Search for the cell housing the specified text and yield its [X, Y] center coordinate. 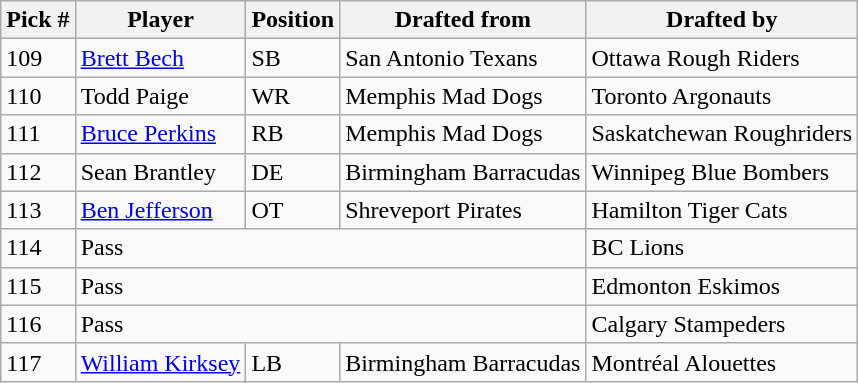
San Antonio Texans [463, 58]
Calgary Stampeders [722, 324]
OT [293, 210]
116 [38, 324]
DE [293, 172]
112 [38, 172]
111 [38, 134]
Pick # [38, 20]
Shreveport Pirates [463, 210]
117 [38, 362]
110 [38, 96]
Drafted by [722, 20]
Hamilton Tiger Cats [722, 210]
Winnipeg Blue Bombers [722, 172]
115 [38, 286]
Montréal Alouettes [722, 362]
Toronto Argonauts [722, 96]
Drafted from [463, 20]
Position [293, 20]
Edmonton Eskimos [722, 286]
Sean Brantley [160, 172]
SB [293, 58]
Saskatchewan Roughriders [722, 134]
109 [38, 58]
Todd Paige [160, 96]
Ben Jefferson [160, 210]
BC Lions [722, 248]
Bruce Perkins [160, 134]
RB [293, 134]
113 [38, 210]
Brett Bech [160, 58]
William Kirksey [160, 362]
LB [293, 362]
Ottawa Rough Riders [722, 58]
Player [160, 20]
114 [38, 248]
WR [293, 96]
